Search for the cell housing the specified text and yield its [x, y] center coordinate. 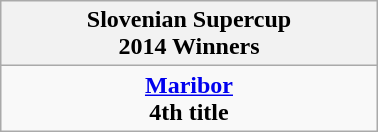
Slovenian Supercup 2014 Winners [189, 34]
Maribor4th title [189, 98]
